Scan for the cell matching the given text and deliver its (X, Y) coordinate at center. 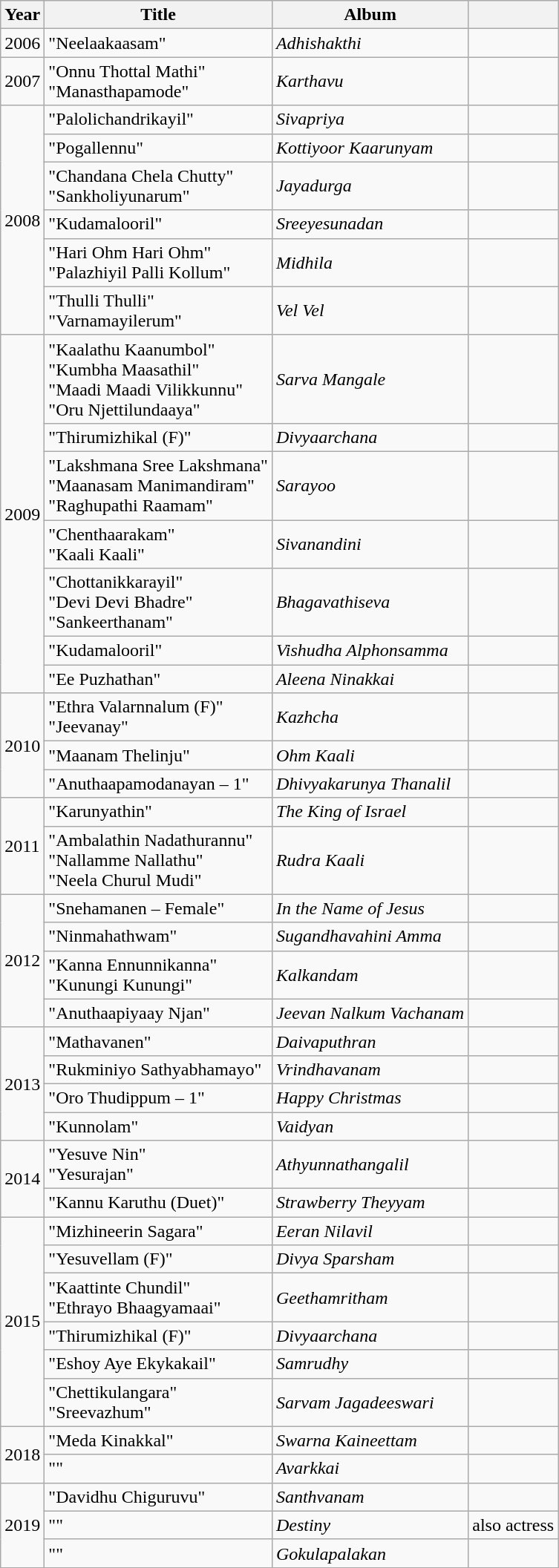
2015 (22, 1322)
2019 (22, 1525)
Sreeyesunadan (370, 224)
Title (159, 15)
Geethamritham (370, 1297)
"Yesuve Nin""Yesurajan" (159, 1165)
"Meda Kinakkal" (159, 1440)
"Eshoy Aye Ekykakail" (159, 1364)
"Rukminiyo Sathyabhamayo" (159, 1069)
Athyunnathangalil (370, 1165)
Sarvam Jagadeeswari (370, 1403)
"Kunnolam" (159, 1126)
Vel Vel (370, 310)
Swarna Kaineettam (370, 1440)
"Chettikulangara""Sreevazhum" (159, 1403)
"Oro Thudippum – 1" (159, 1098)
Vrindhavanam (370, 1069)
"Thulli Thulli""Varnamayilerum" (159, 310)
"Ninmahathwam" (159, 936)
Divya Sparsham (370, 1259)
Album (370, 15)
Sivapriya (370, 119)
In the Name of Jesus (370, 908)
"Ambalathin Nadathurannu""Nallamme Nallathu""Neela Churul Mudi" (159, 860)
"Snehamanen – Female" (159, 908)
Kalkandam (370, 975)
Adhishakthi (370, 43)
2009 (22, 514)
"Kanna Ennunnikanna""Kunungi Kunungi" (159, 975)
"Pogallennu" (159, 148)
"Palolichandrikayil" (159, 119)
Sarayoo (370, 485)
"Mizhineerin Sagara" (159, 1231)
2006 (22, 43)
Aleena Ninakkai (370, 679)
Vishudha Alphonsamma (370, 651)
Samrudhy (370, 1364)
2013 (22, 1083)
Bhagavathiseva (370, 603)
Gokulapalakan (370, 1553)
Kottiyoor Kaarunyam (370, 148)
Santhvanam (370, 1497)
Sugandhavahini Amma (370, 936)
Rudra Kaali (370, 860)
Sarva Mangale (370, 378)
Destiny (370, 1525)
"Maanam Thelinju" (159, 755)
Karthavu (370, 82)
Vaidyan (370, 1126)
"Karunyathin" (159, 812)
"Lakshmana Sree Lakshmana""Maanasam Manimandiram""Raghupathi Raamam" (159, 485)
also actress (514, 1525)
"Neelaakaasam" (159, 43)
Sivanandini (370, 543)
"Mathavanen" (159, 1041)
Jeevan Nalkum Vachanam (370, 1013)
"Ee Puzhathan" (159, 679)
2008 (22, 220)
Avarkkai (370, 1469)
Ohm Kaali (370, 755)
"Chenthaarakam""Kaali Kaali" (159, 543)
2010 (22, 745)
Jayadurga (370, 186)
Happy Christmas (370, 1098)
"Onnu Thottal Mathi""Manasthapamode" (159, 82)
"Kannu Karuthu (Duet)" (159, 1203)
"Kaalathu Kaanumbol""Kumbha Maasathil""Maadi Maadi Vilikkunnu""Oru Njettilundaaya" (159, 378)
"Ethra Valarnnalum (F)""Jeevanay" (159, 717)
"Anuthaapiyaay Njan" (159, 1013)
Kazhcha (370, 717)
"Chottanikkarayil""Devi Devi Bhadre""Sankeerthanam" (159, 603)
2018 (22, 1454)
"Hari Ohm Hari Ohm""Palazhiyil Palli Kollum" (159, 263)
2007 (22, 82)
2014 (22, 1178)
Strawberry Theyyam (370, 1203)
Dhivyakarunya Thanalil (370, 784)
Midhila (370, 263)
Year (22, 15)
Daivaputhran (370, 1041)
"Chandana Chela Chutty""Sankholiyunarum" (159, 186)
"Kaattinte Chundil""Ethrayo Bhaagyamaai" (159, 1297)
Eeran Nilavil (370, 1231)
"Yesuvellam (F)" (159, 1259)
"Anuthaapamodanayan – 1" (159, 784)
2012 (22, 960)
The King of Israel (370, 812)
"Davidhu Chiguruvu" (159, 1497)
2011 (22, 846)
